Identify which cell holds the provided text, then report its [x, y] central coordinate. 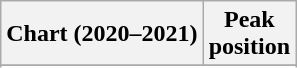
Peak position [249, 34]
Chart (2020–2021) [102, 34]
